For the text-containing cell, return its midpoint in (x, y) coordinate format. 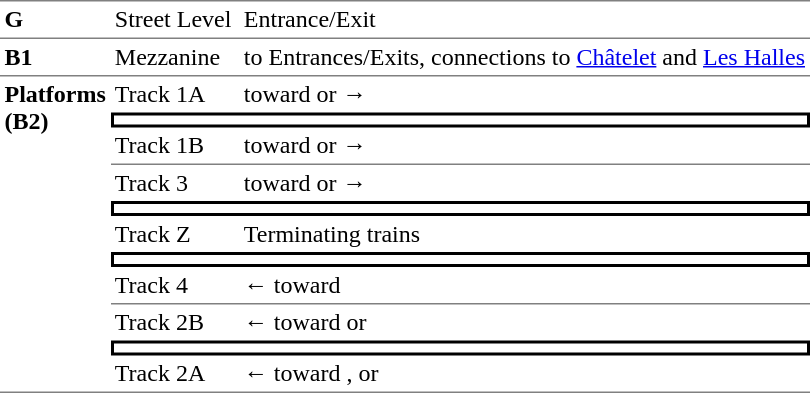
to Entrances/Exits, connections to Châtelet and Les Halles (524, 58)
G (55, 19)
Track 1B (174, 147)
Platforms (B2) (55, 234)
Track 1A (174, 94)
← toward or (524, 322)
Track Z (174, 234)
Track 4 (174, 286)
Street Level (174, 19)
Track 2B (174, 322)
Terminating trains (524, 234)
← toward (524, 286)
B1 (55, 58)
Entrance/Exit (524, 19)
Track 3 (174, 183)
Mezzanine (174, 58)
